For the text-containing cell, return its midpoint in (x, y) coordinate format. 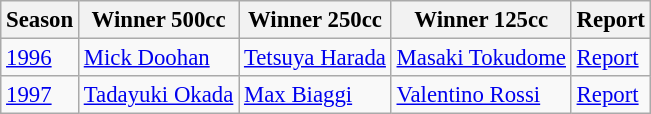
Max Biaggi (316, 95)
Masaki Tokudome (481, 58)
1997 (40, 95)
1996 (40, 58)
Valentino Rossi (481, 95)
Mick Doohan (158, 58)
Tadayuki Okada (158, 95)
Winner 500cc (158, 20)
Winner 250cc (316, 20)
Winner 125cc (481, 20)
Season (40, 20)
Tetsuya Harada (316, 58)
